Return the (x, y) coordinate for the center point of the cell that contains the specified text.  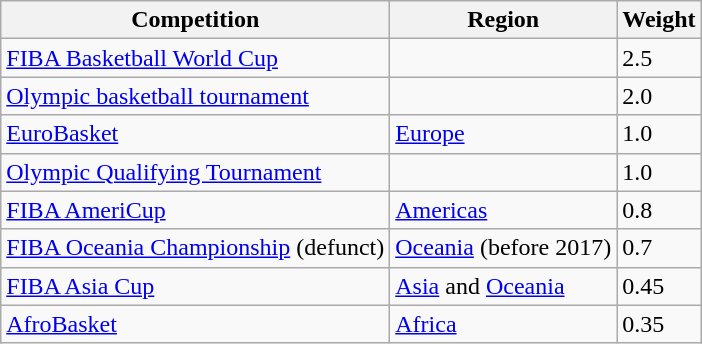
Asia and Oceania (504, 286)
0.7 (659, 248)
Competition (196, 20)
Oceania (before 2017) (504, 248)
Olympic basketball tournament (196, 96)
FIBA Basketball World Cup (196, 58)
Europe (504, 134)
Americas (504, 210)
FIBA Asia Cup (196, 286)
EuroBasket (196, 134)
FIBA Oceania Championship (defunct) (196, 248)
0.8 (659, 210)
Africa (504, 324)
Region (504, 20)
2.5 (659, 58)
Olympic Qualifying Tournament (196, 172)
0.35 (659, 324)
2.0 (659, 96)
AfroBasket (196, 324)
Weight (659, 20)
FIBA AmeriCup (196, 210)
0.45 (659, 286)
